Pinpoint the cell where the given text exists, returning its [x, y] midpoint coordinate. 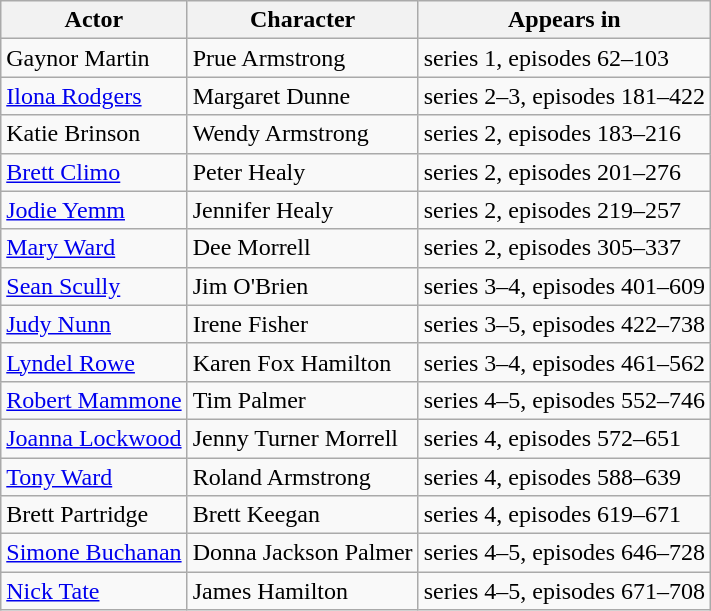
series 3–4, episodes 401–609 [564, 286]
Brett Keegan [302, 515]
series 3–4, episodes 461–562 [564, 362]
Character [302, 20]
Simone Buchanan [94, 553]
Nick Tate [94, 591]
series 2–3, episodes 181–422 [564, 96]
Joanna Lockwood [94, 438]
series 4, episodes 619–671 [564, 515]
series 3–5, episodes 422–738 [564, 324]
Irene Fisher [302, 324]
Brett Partridge [94, 515]
Wendy Armstrong [302, 134]
Katie Brinson [94, 134]
Ilona Rodgers [94, 96]
series 2, episodes 201–276 [564, 172]
Tim Palmer [302, 400]
Mary Ward [94, 248]
Peter Healy [302, 172]
Margaret Dunne [302, 96]
series 1, episodes 62–103 [564, 58]
Tony Ward [94, 477]
Sean Scully [94, 286]
Prue Armstrong [302, 58]
Jodie Yemm [94, 210]
Donna Jackson Palmer [302, 553]
series 2, episodes 183–216 [564, 134]
series 4, episodes 572–651 [564, 438]
Appears in [564, 20]
series 2, episodes 219–257 [564, 210]
Judy Nunn [94, 324]
Roland Armstrong [302, 477]
Robert Mammone [94, 400]
Jennifer Healy [302, 210]
Karen Fox Hamilton [302, 362]
series 4–5, episodes 552–746 [564, 400]
Lyndel Rowe [94, 362]
Actor [94, 20]
Dee Morrell [302, 248]
Jenny Turner Morrell [302, 438]
series 2, episodes 305–337 [564, 248]
series 4–5, episodes 646–728 [564, 553]
James Hamilton [302, 591]
Jim O'Brien [302, 286]
Brett Climo [94, 172]
Gaynor Martin [94, 58]
series 4–5, episodes 671–708 [564, 591]
series 4, episodes 588–639 [564, 477]
